Capture the cell that displays the provided text and extract its (X, Y) central coordinate. 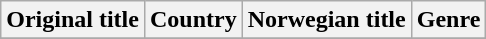
Country (193, 20)
Norwegian title (326, 20)
Genre (448, 20)
Original title (73, 20)
